Return the [x, y] coordinate for the center point of the cell that contains the specified text.  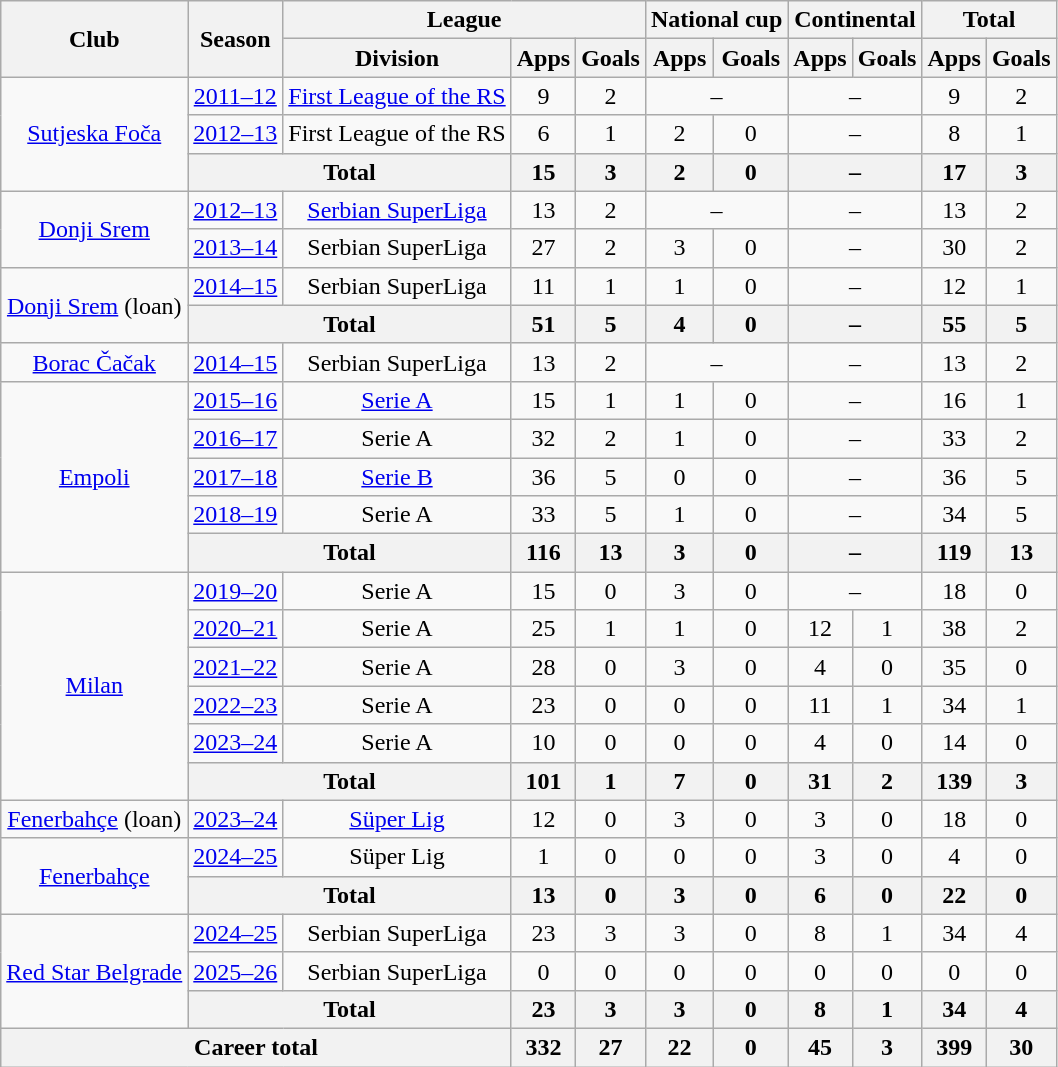
116 [543, 553]
2021–22 [236, 667]
Division [397, 58]
45 [820, 1047]
2017–18 [236, 477]
2018–19 [236, 515]
Milan [94, 686]
2016–17 [236, 438]
2015–16 [236, 400]
League [464, 20]
Continental [855, 20]
35 [954, 667]
National cup [716, 20]
10 [543, 743]
16 [954, 400]
399 [954, 1047]
55 [954, 324]
14 [954, 743]
2025–26 [236, 971]
Empoli [94, 476]
25 [543, 629]
Sutjeska Foča [94, 134]
2020–21 [236, 629]
119 [954, 553]
Donji Srem (loan) [94, 305]
Fenerbahçe (loan) [94, 819]
51 [543, 324]
2019–20 [236, 591]
17 [954, 172]
28 [543, 667]
Borac Čačak [94, 362]
Season [236, 39]
Red Star Belgrade [94, 971]
Career total [256, 1047]
2022–23 [236, 705]
2013–14 [236, 248]
139 [954, 781]
101 [543, 781]
Club [94, 39]
332 [543, 1047]
Fenerbahçe [94, 876]
2011–12 [236, 96]
38 [954, 629]
7 [679, 781]
Donji Srem [94, 229]
31 [820, 781]
32 [543, 438]
Serie B [397, 477]
